For the text-containing cell, return its midpoint in (X, Y) coordinate format. 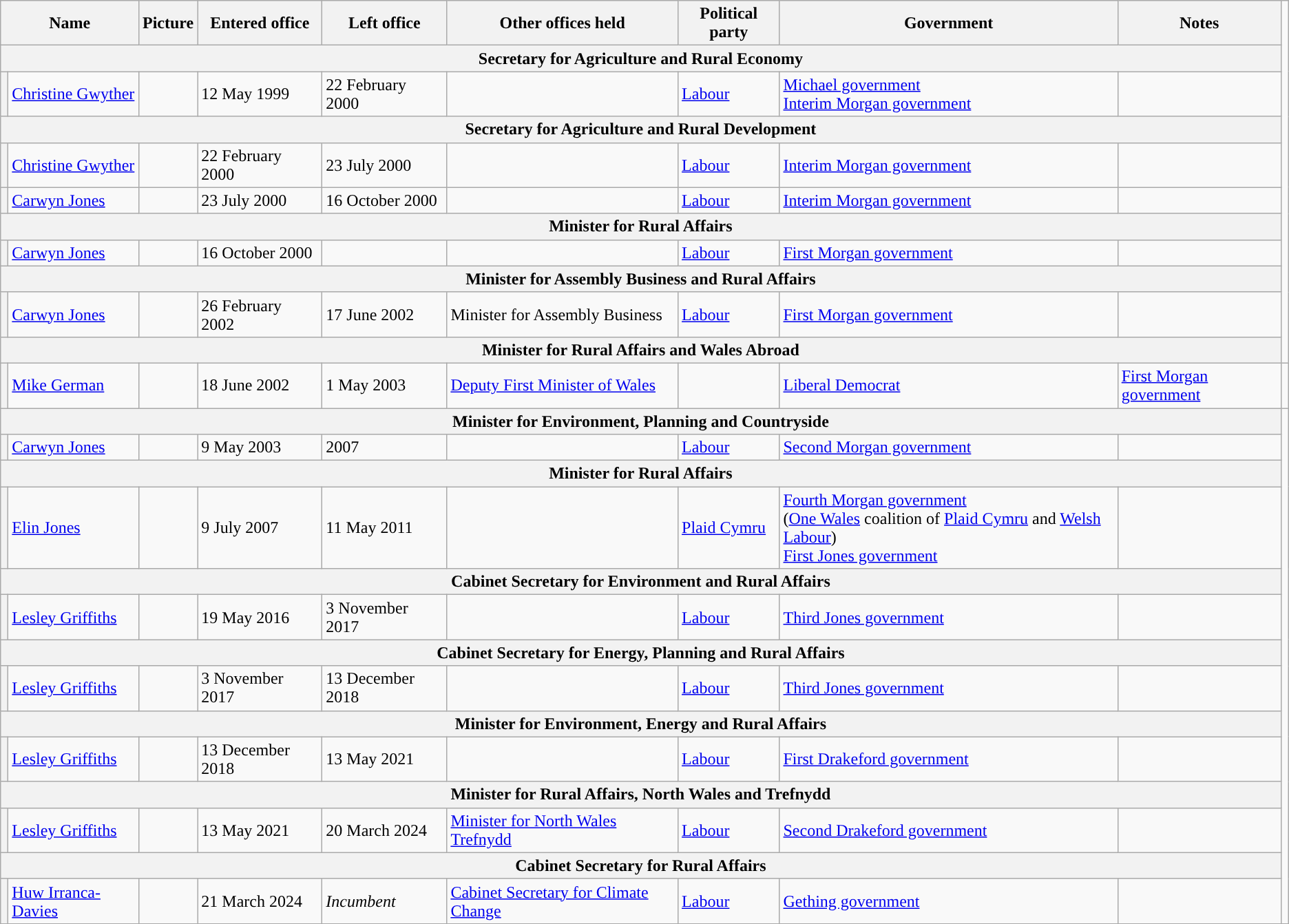
Other offices held (563, 23)
Minister for Environment, Planning and Countryside (640, 421)
First Drakeford government (949, 759)
Fourth Morgan government(One Wales coalition of Plaid Cymru and Welsh Labour)First Jones government (949, 527)
17 June 2002 (384, 314)
Notes (1199, 23)
Elin Jones (74, 527)
2007 (384, 448)
Name (70, 23)
12 May 1999 (260, 94)
Minister for Environment, Energy and Rural Affairs (640, 724)
9 May 2003 (260, 448)
19 May 2016 (260, 617)
18 June 2002 (260, 386)
Cabinet Secretary for Environment and Rural Affairs (640, 582)
Government (949, 23)
Secretary for Agriculture and Rural Economy (640, 59)
Plaid Cymru (729, 527)
11 May 2011 (384, 527)
Minister for Rural Affairs, North Wales and Trefnydd (640, 795)
Mike German (74, 386)
Deputy First Minister of Wales (563, 386)
Minister for Assembly Business (563, 314)
Secretary for Agriculture and Rural Development (640, 129)
Minister for Assembly Business and Rural Affairs (640, 279)
Political party (729, 23)
Gething government (949, 901)
21 March 2024 (260, 901)
Second Morgan government (949, 448)
1 May 2003 (384, 386)
Cabinet Secretary for Energy, Planning and Rural Affairs (640, 653)
Michael governmentInterim Morgan government (949, 94)
Huw Irranca-Davies (74, 901)
Incumbent (384, 901)
Picture (168, 23)
Entered office (260, 23)
Cabinet Secretary for Rural Affairs (640, 865)
Liberal Democrat (949, 386)
Minister for Rural Affairs and Wales Abroad (640, 350)
20 March 2024 (384, 830)
Left office (384, 23)
26 February 2002 (260, 314)
9 July 2007 (260, 527)
Second Drakeford government (949, 830)
Cabinet Secretary for Climate Change (563, 901)
Minister for North WalesTrefnydd (563, 830)
